Capture the cell that displays the provided text and extract its (X, Y) central coordinate. 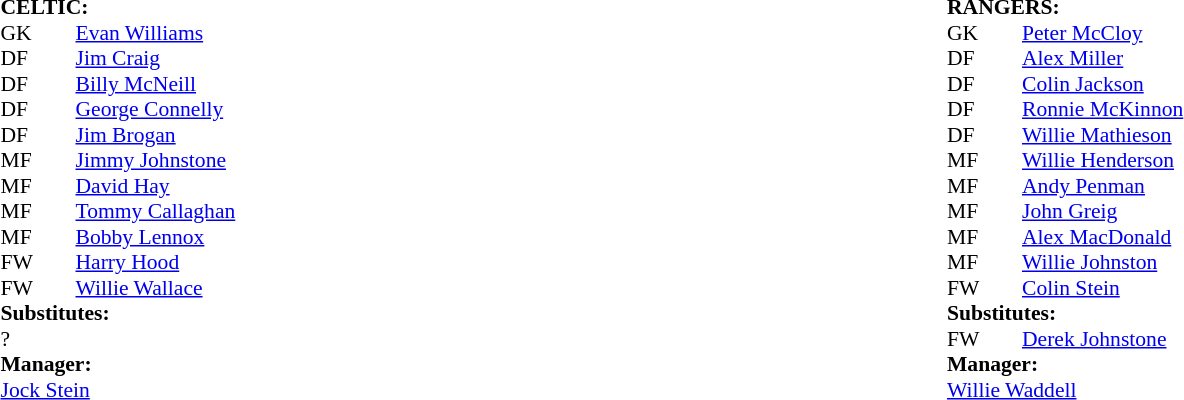
Alex MacDonald (1102, 237)
Jim Brogan (156, 135)
Ronnie McKinnon (1102, 109)
Willie Henderson (1102, 161)
George Connelly (156, 109)
Jimmy Johnstone (156, 161)
Billy McNeill (156, 84)
Tommy Callaghan (156, 211)
Colin Stein (1102, 288)
Derek Johnstone (1102, 339)
David Hay (156, 186)
? (19, 339)
John Greig (1102, 211)
Evan Williams (156, 33)
Peter McCloy (1102, 33)
Andy Penman (1102, 186)
Colin Jackson (1102, 84)
Willie Johnston (1102, 263)
Willie Mathieson (1102, 135)
Harry Hood (156, 263)
Bobby Lennox (156, 237)
Alex Miller (1102, 59)
Jim Craig (156, 59)
Willie Wallace (156, 288)
